Return [x, y] of the center of cell containing provided text 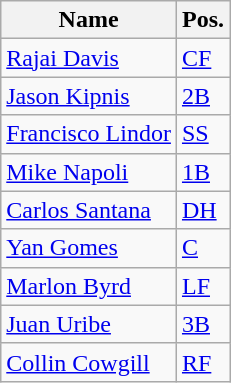
RF [202, 362]
CF [202, 58]
2B [202, 96]
Jason Kipnis [89, 96]
Mike Napoli [89, 172]
Name [89, 20]
Collin Cowgill [89, 362]
DH [202, 210]
Pos. [202, 20]
LF [202, 286]
3B [202, 324]
Carlos Santana [89, 210]
Rajai Davis [89, 58]
Juan Uribe [89, 324]
Marlon Byrd [89, 286]
SS [202, 134]
1B [202, 172]
C [202, 248]
Francisco Lindor [89, 134]
Yan Gomes [89, 248]
